Find where the given text appears and provide that cell's center as [X, Y] coordinate. 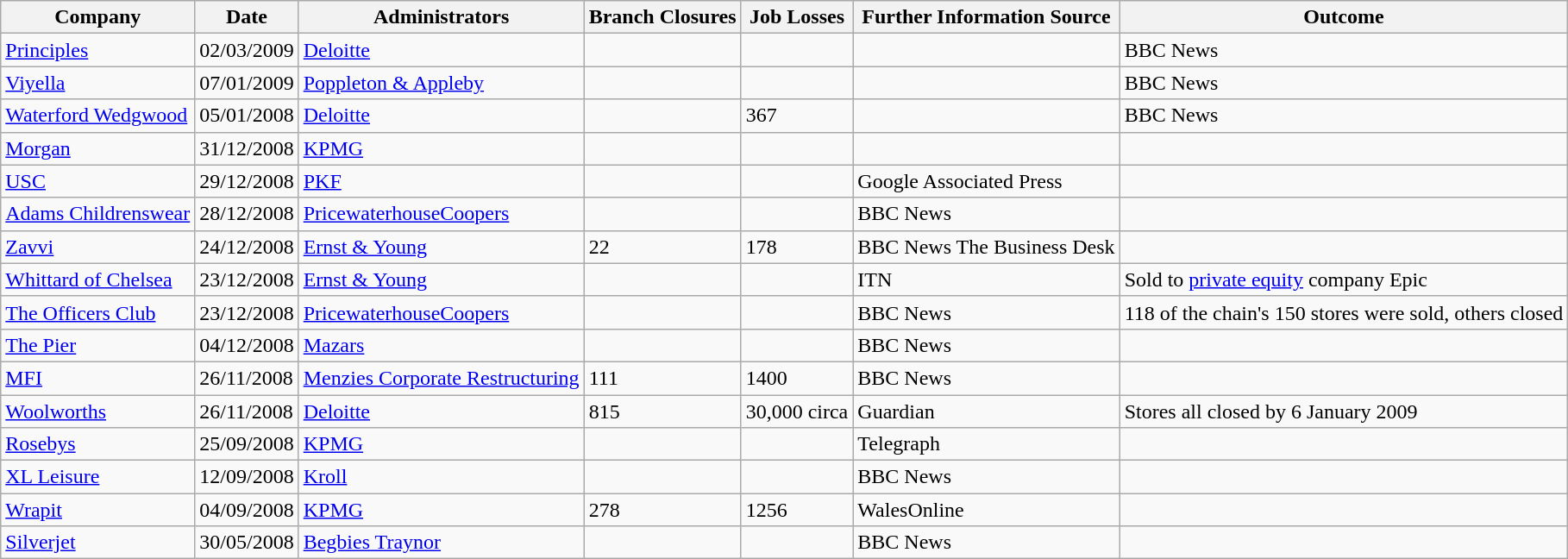
Sold to private equity company Epic [1344, 279]
367 [797, 116]
24/12/2008 [247, 247]
Principles [98, 50]
Woolworths [98, 411]
BBC News The Business Desk [987, 247]
Branch Closures [662, 17]
1400 [797, 378]
Rosebys [98, 444]
05/01/2008 [247, 116]
Mazars [442, 345]
25/09/2008 [247, 444]
04/12/2008 [247, 345]
111 [662, 378]
Google Associated Press [987, 181]
Zavvi [98, 247]
31/12/2008 [247, 148]
Menzies Corporate Restructuring [442, 378]
Company [98, 17]
815 [662, 411]
USC [98, 181]
Date [247, 17]
Stores all closed by 6 January 2009 [1344, 411]
29/12/2008 [247, 181]
ITN [987, 279]
Outcome [1344, 17]
The Officers Club [98, 312]
30/05/2008 [247, 543]
Telegraph [987, 444]
Begbies Traynor [442, 543]
Administrators [442, 17]
04/09/2008 [247, 510]
1256 [797, 510]
Adams Childrenswear [98, 214]
178 [797, 247]
Job Losses [797, 17]
Silverjet [98, 543]
Morgan [98, 148]
Whittard of Chelsea [98, 279]
22 [662, 247]
WalesOnline [987, 510]
PKF [442, 181]
Wrapit [98, 510]
XL Leisure [98, 477]
Poppleton & Appleby [442, 83]
MFI [98, 378]
28/12/2008 [247, 214]
Guardian [987, 411]
Kroll [442, 477]
Waterford Wedgwood [98, 116]
30,000 circa [797, 411]
07/01/2009 [247, 83]
Further Information Source [987, 17]
The Pier [98, 345]
02/03/2009 [247, 50]
278 [662, 510]
12/09/2008 [247, 477]
118 of the chain's 150 stores were sold, others closed [1344, 312]
Viyella [98, 83]
